Extract the (X, Y) coordinate from the center of the cell holding the provided text.  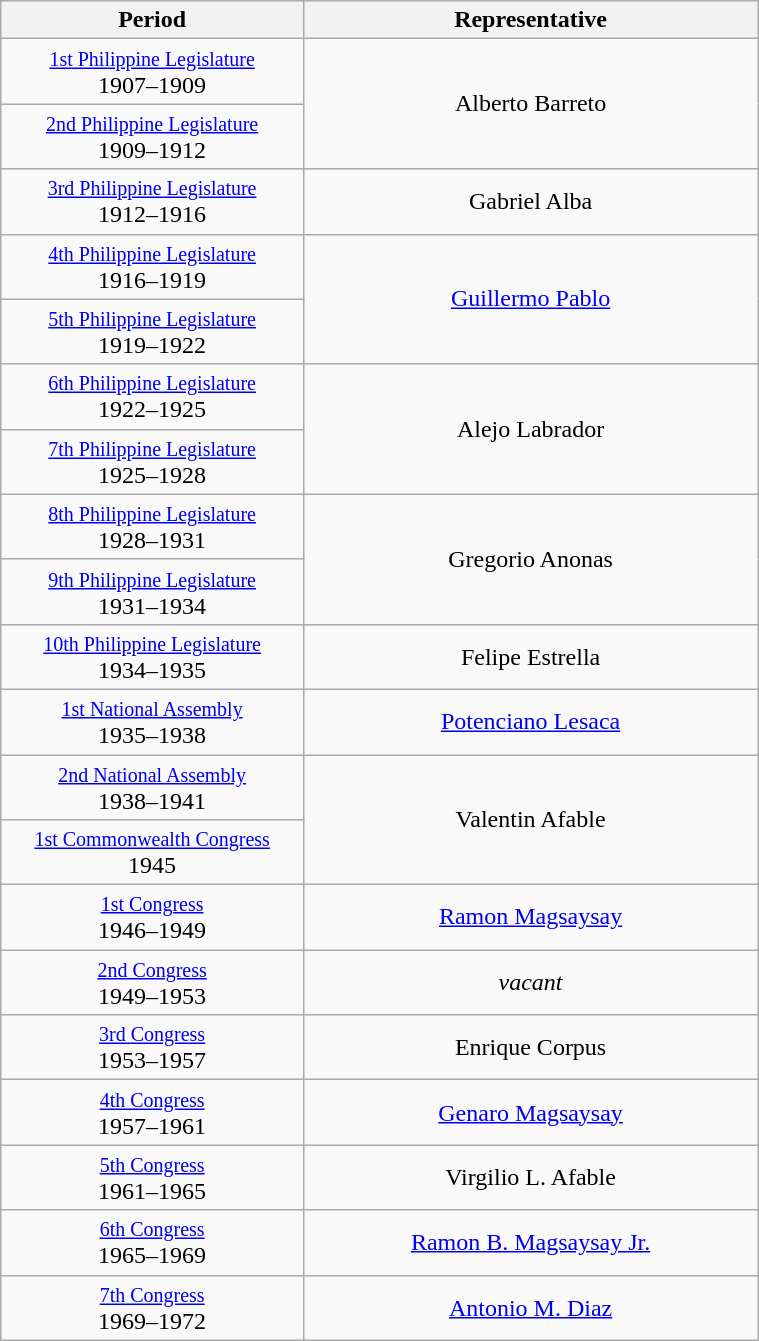
Ramon Magsaysay (530, 918)
6th Congress1965–1969 (152, 1242)
1st National Assembly1935–1938 (152, 722)
Representative (530, 20)
3rd Congress1953–1957 (152, 1048)
1st Philippine Legislature1907–1909 (152, 72)
7th Congress1969–1972 (152, 1308)
Alberto Barreto (530, 104)
Gregorio Anonas (530, 559)
4th Philippine Legislature1916–1919 (152, 266)
Genaro Magsaysay (530, 1112)
4th Congress1957–1961 (152, 1112)
Guillermo Pablo (530, 299)
3rd Philippine Legislature1912–1916 (152, 202)
Ramon B. Magsaysay Jr. (530, 1242)
6th Philippine Legislature1922–1925 (152, 396)
Period (152, 20)
2nd National Assembly1938–1941 (152, 786)
1st Commonwealth Congress1945 (152, 852)
10th Philippine Legislature1934–1935 (152, 656)
Gabriel Alba (530, 202)
2nd Philippine Legislature1909–1912 (152, 136)
5th Philippine Legislature1919–1922 (152, 332)
Alejo Labrador (530, 429)
vacant (530, 982)
Potenciano Lesaca (530, 722)
2nd Congress1949–1953 (152, 982)
Valentin Afable (530, 819)
9th Philippine Legislature1931–1934 (152, 592)
1st Congress1946–1949 (152, 918)
Virgilio L. Afable (530, 1178)
7th Philippine Legislature1925–1928 (152, 462)
Antonio M. Diaz (530, 1308)
8th Philippine Legislature1928–1931 (152, 526)
Felipe Estrella (530, 656)
Enrique Corpus (530, 1048)
5th Congress1961–1965 (152, 1178)
